Locate the cell with the specified text and output its (X, Y) center coordinate. 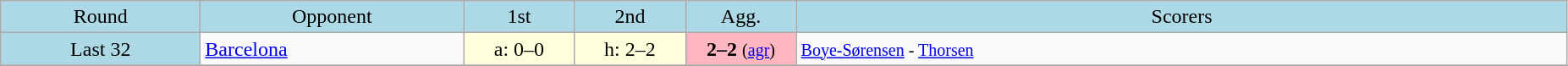
Barcelona (332, 49)
Scorers (1181, 17)
2–2 (agr) (741, 49)
Last 32 (101, 49)
1st (520, 17)
a: 0–0 (520, 49)
h: 2–2 (630, 49)
Opponent (332, 17)
2nd (630, 17)
Agg. (741, 17)
Round (101, 17)
Boye-Sørensen - Thorsen (1181, 49)
